For the text-containing cell, return its midpoint in [X, Y] coordinate format. 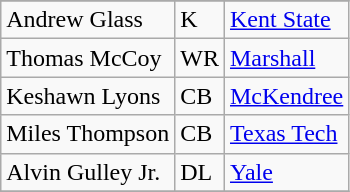
Keshawn Lyons [88, 96]
Alvin Gulley Jr. [88, 172]
Thomas McCoy [88, 58]
Miles Thompson [88, 134]
Texas Tech [286, 134]
Kent State [286, 20]
Marshall [286, 58]
Andrew Glass [88, 20]
WR [200, 58]
McKendree [286, 96]
Yale [286, 172]
K [200, 20]
DL [200, 172]
